Scan for the cell matching the given text and deliver its (x, y) coordinate at center. 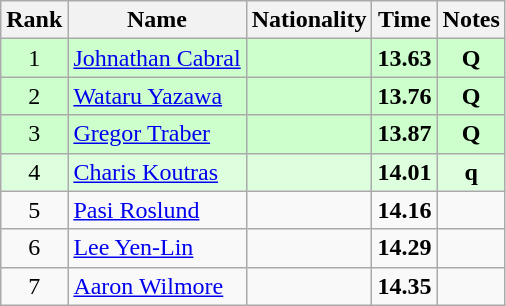
14.29 (404, 248)
13.63 (404, 58)
Gregor Traber (157, 134)
Rank (34, 20)
13.76 (404, 96)
6 (34, 248)
1 (34, 58)
13.87 (404, 134)
Johnathan Cabral (157, 58)
Pasi Roslund (157, 210)
Name (157, 20)
Wataru Yazawa (157, 96)
14.35 (404, 286)
Aaron Wilmore (157, 286)
5 (34, 210)
14.16 (404, 210)
Lee Yen-Lin (157, 248)
Notes (471, 20)
3 (34, 134)
14.01 (404, 172)
q (471, 172)
Time (404, 20)
Nationality (309, 20)
4 (34, 172)
7 (34, 286)
2 (34, 96)
Charis Koutras (157, 172)
